Return (X, Y) of the center of cell containing provided text 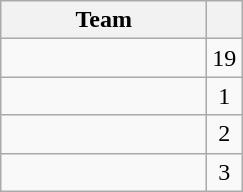
1 (224, 96)
Team (104, 20)
2 (224, 134)
19 (224, 58)
3 (224, 172)
